Detect which cell encompasses the target text, then output its [x, y] center coordinate. 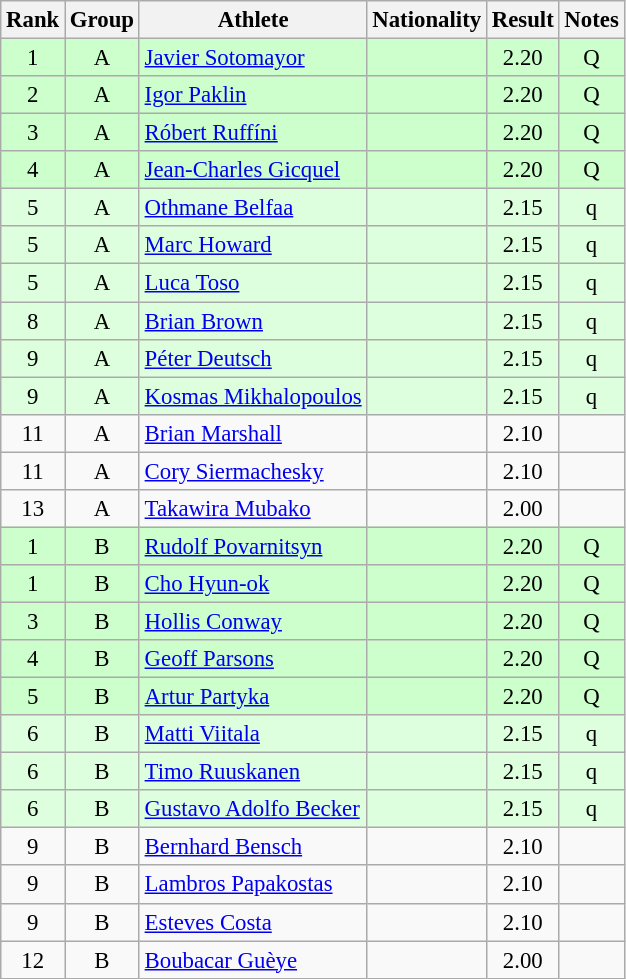
Hollis Conway [253, 621]
Group [102, 20]
Timo Ruuskanen [253, 772]
Matti Viitala [253, 734]
Igor Paklin [253, 95]
2 [33, 95]
Boubacar Guèye [253, 960]
Notes [592, 20]
Jean-Charles Gicquel [253, 170]
Artur Partyka [253, 697]
Cho Hyun-ok [253, 584]
Róbert Ruffíni [253, 133]
8 [33, 321]
Luca Toso [253, 283]
Rudolf Povarnitsyn [253, 546]
12 [33, 960]
Gustavo Adolfo Becker [253, 809]
Brian Marshall [253, 433]
13 [33, 509]
Bernhard Bensch [253, 847]
Athlete [253, 20]
Nationality [426, 20]
Geoff Parsons [253, 659]
Javier Sotomayor [253, 58]
Esteves Costa [253, 922]
Takawira Mubako [253, 509]
Othmane Belfaa [253, 208]
Result [522, 20]
Rank [33, 20]
Marc Howard [253, 245]
Lambros Papakostas [253, 885]
Cory Siermachesky [253, 471]
Brian Brown [253, 321]
Péter Deutsch [253, 358]
Kosmas Mikhalopoulos [253, 396]
